Scan for the cell matching the given text and deliver its (X, Y) coordinate at center. 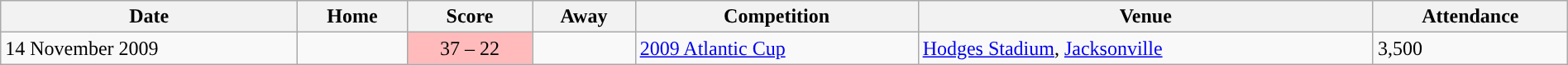
Home (352, 17)
Competition (777, 17)
Date (149, 17)
Score (470, 17)
2009 Atlantic Cup (777, 48)
Hodges Stadium, Jacksonville (1145, 48)
3,500 (1470, 48)
37 – 22 (470, 48)
Away (584, 17)
14 November 2009 (149, 48)
Attendance (1470, 17)
Venue (1145, 17)
